For the text-containing cell, return its midpoint in [x, y] coordinate format. 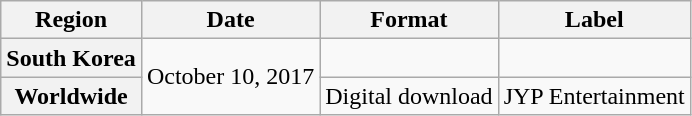
Worldwide [72, 96]
JYP Entertainment [594, 96]
October 10, 2017 [230, 77]
Label [594, 20]
Format [409, 20]
South Korea [72, 58]
Date [230, 20]
Digital download [409, 96]
Region [72, 20]
